Extract the [X, Y] coordinate from the center of the cell holding the provided text.  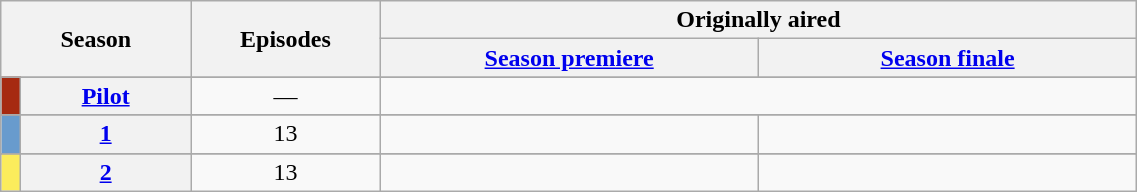
Season premiere [569, 58]
Episodes [286, 39]
1 [106, 134]
— [286, 96]
Season [96, 39]
2 [106, 172]
Originally aired [758, 20]
Pilot [106, 96]
Season finale [947, 58]
